Locate the cell with the specified text and output its [x, y] center coordinate. 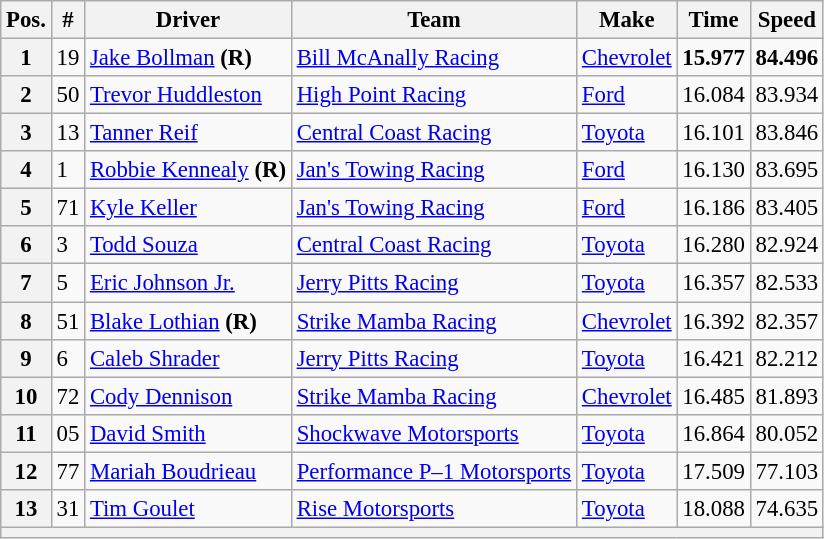
83.934 [786, 95]
Pos. [26, 20]
81.893 [786, 396]
7 [26, 283]
Kyle Keller [188, 208]
Robbie Kennealy (R) [188, 170]
11 [26, 433]
Team [434, 20]
Make [627, 20]
83.695 [786, 170]
Tanner Reif [188, 133]
82.533 [786, 283]
50 [68, 95]
51 [68, 321]
Eric Johnson Jr. [188, 283]
Caleb Shrader [188, 358]
17.509 [714, 471]
8 [26, 321]
Bill McAnally Racing [434, 58]
Todd Souza [188, 245]
Speed [786, 20]
16.864 [714, 433]
82.924 [786, 245]
David Smith [188, 433]
82.212 [786, 358]
05 [68, 433]
16.130 [714, 170]
# [68, 20]
Blake Lothian (R) [188, 321]
Trevor Huddleston [188, 95]
10 [26, 396]
82.357 [786, 321]
80.052 [786, 433]
Time [714, 20]
12 [26, 471]
2 [26, 95]
16.485 [714, 396]
31 [68, 509]
77.103 [786, 471]
83.405 [786, 208]
16.084 [714, 95]
16.392 [714, 321]
Shockwave Motorsports [434, 433]
4 [26, 170]
16.101 [714, 133]
Tim Goulet [188, 509]
High Point Racing [434, 95]
16.421 [714, 358]
Driver [188, 20]
18.088 [714, 509]
Cody Dennison [188, 396]
19 [68, 58]
Jake Bollman (R) [188, 58]
Mariah Boudrieau [188, 471]
15.977 [714, 58]
72 [68, 396]
83.846 [786, 133]
77 [68, 471]
16.280 [714, 245]
71 [68, 208]
16.186 [714, 208]
84.496 [786, 58]
9 [26, 358]
Performance P–1 Motorsports [434, 471]
Rise Motorsports [434, 509]
16.357 [714, 283]
74.635 [786, 509]
